Scan for the cell matching the given text and deliver its (X, Y) coordinate at center. 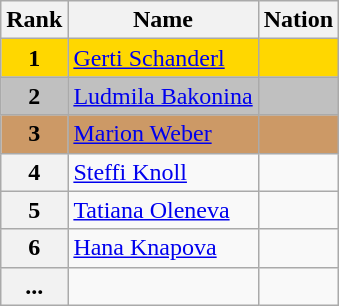
Rank (34, 20)
1 (34, 58)
... (34, 286)
3 (34, 134)
4 (34, 172)
5 (34, 210)
6 (34, 248)
Steffi Knoll (163, 172)
Marion Weber (163, 134)
Tatiana Oleneva (163, 210)
Hana Knapova (163, 248)
Ludmila Bakonina (163, 96)
Gerti Schanderl (163, 58)
Nation (298, 20)
2 (34, 96)
Name (163, 20)
